Output the [X, Y] coordinate of the center of the cell containing the given text.  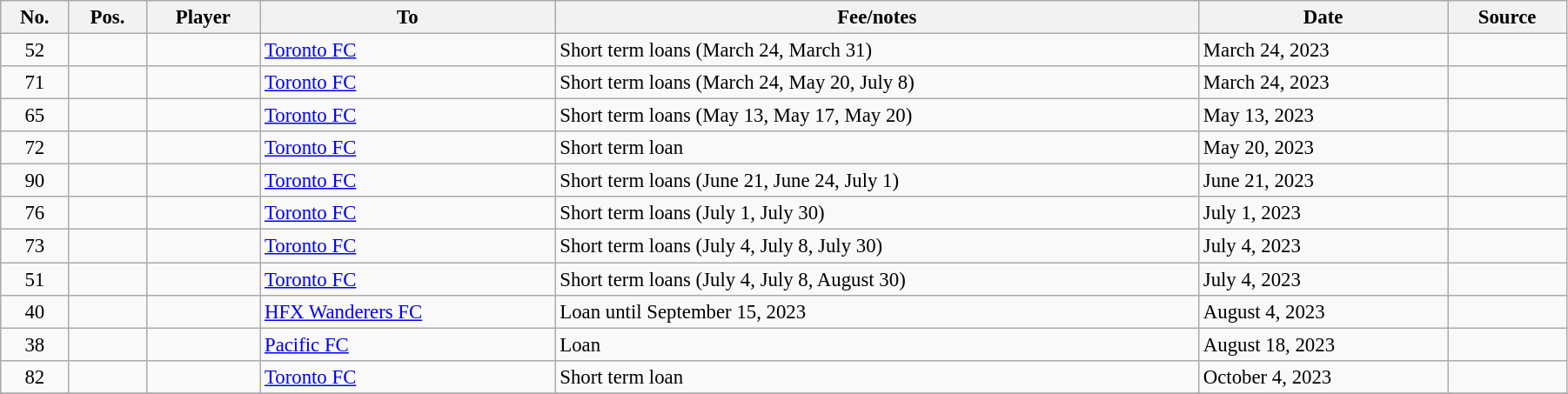
82 [35, 377]
38 [35, 344]
Fee/notes [877, 17]
No. [35, 17]
August 4, 2023 [1323, 311]
65 [35, 116]
73 [35, 246]
Date [1323, 17]
90 [35, 181]
HFX Wanderers FC [407, 311]
Short term loans (July 4, July 8, August 30) [877, 279]
June 21, 2023 [1323, 181]
71 [35, 83]
Short term loans (March 24, May 20, July 8) [877, 83]
40 [35, 311]
72 [35, 148]
May 13, 2023 [1323, 116]
May 20, 2023 [1323, 148]
Loan until September 15, 2023 [877, 311]
76 [35, 213]
Pacific FC [407, 344]
Player [204, 17]
Source [1507, 17]
Loan [877, 344]
August 18, 2023 [1323, 344]
Short term loans (June 21, June 24, July 1) [877, 181]
To [407, 17]
July 1, 2023 [1323, 213]
Short term loans (March 24, March 31) [877, 50]
October 4, 2023 [1323, 377]
Short term loans (July 1, July 30) [877, 213]
Short term loans (July 4, July 8, July 30) [877, 246]
Pos. [108, 17]
51 [35, 279]
52 [35, 50]
Short term loans (May 13, May 17, May 20) [877, 116]
